Scan for the cell matching the given text and deliver its (x, y) coordinate at center. 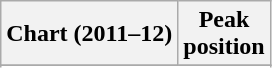
Peakposition (224, 34)
Chart (2011–12) (90, 34)
